For the text-containing cell, return its midpoint in (X, Y) coordinate format. 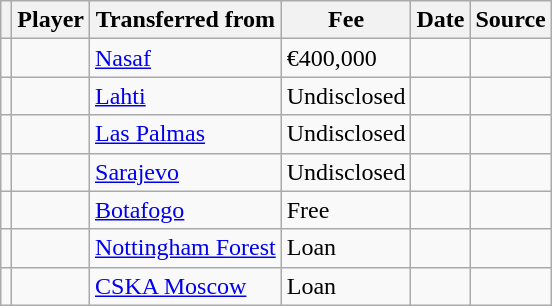
Fee (346, 20)
Free (346, 210)
Transferred from (186, 20)
Botafogo (186, 210)
Player (51, 20)
Nottingham Forest (186, 248)
Lahti (186, 96)
Date (440, 20)
€400,000 (346, 58)
Las Palmas (186, 134)
Source (510, 20)
Nasaf (186, 58)
CSKA Moscow (186, 286)
Sarajevo (186, 172)
